Identify which cell holds the provided text, then report its (x, y) central coordinate. 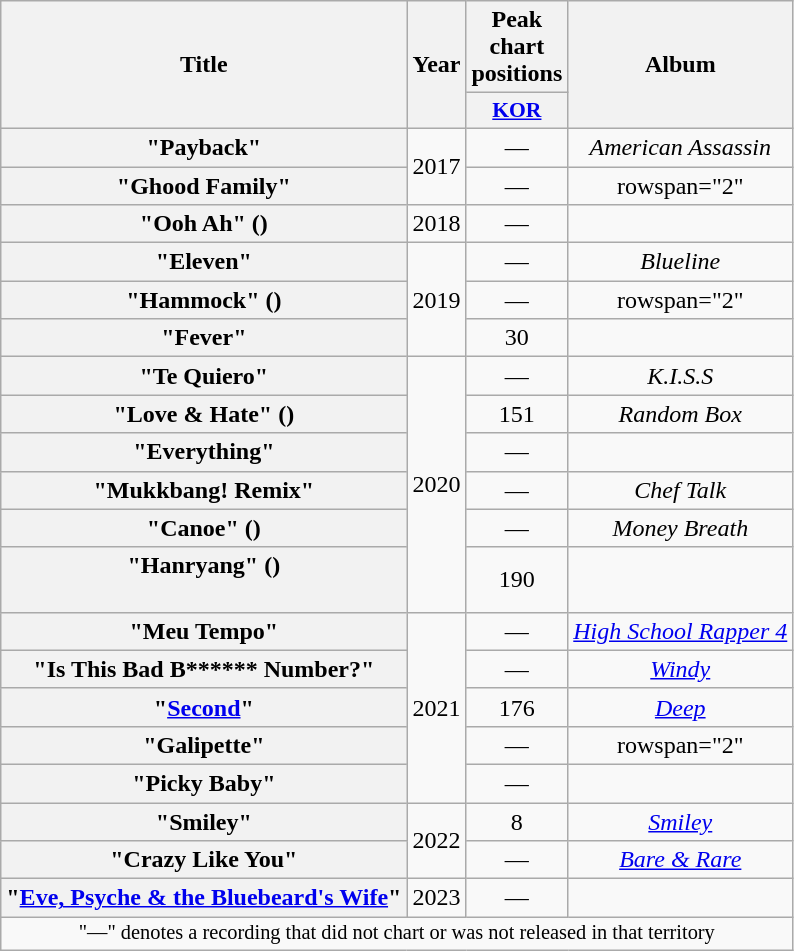
Random Box (680, 414)
"Eleven" (204, 262)
"Canoe" () (204, 528)
High School Rapper 4 (680, 631)
Smiley (680, 821)
Album (680, 65)
"Is This Bad B****** Number?" (204, 669)
"Hanryang" () (204, 580)
2017 (436, 166)
Windy (680, 669)
"Hammock" () (204, 300)
2021 (436, 707)
Bare & Rare (680, 860)
2019 (436, 300)
"Ooh Ah" () (204, 224)
"Second" (204, 707)
"Crazy Like You" (204, 860)
"Picky Baby" (204, 783)
Year (436, 65)
Money Breath (680, 528)
"Te Quiero" (204, 376)
2020 (436, 484)
30 (517, 338)
"Love & Hate" () (204, 414)
8 (517, 821)
"Galipette" (204, 745)
151 (517, 414)
K.I.S.S (680, 376)
"—" denotes a recording that did not chart or was not released in that territory (397, 934)
Blueline (680, 262)
Deep (680, 707)
Peak chartpositions (517, 47)
"Eve, Psyche & the Bluebeard's Wife" (204, 898)
176 (517, 707)
Title (204, 65)
Chef Talk (680, 490)
American Assassin (680, 147)
"Mukkbang! Remix" (204, 490)
190 (517, 580)
"Meu Tempo" (204, 631)
"Ghood Family" (204, 185)
2018 (436, 224)
2022 (436, 840)
"Everything" (204, 452)
"Smiley" (204, 821)
2023 (436, 898)
KOR (517, 111)
"Payback" (204, 147)
"Fever" (204, 338)
